Determine the [x, y] coordinate at the center of the cell enclosing the given text.  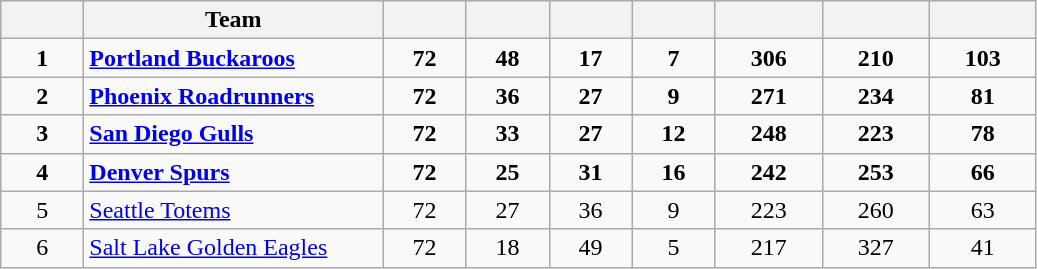
6 [42, 248]
260 [876, 210]
31 [590, 172]
Salt Lake Golden Eagles [234, 248]
253 [876, 172]
2 [42, 96]
1 [42, 58]
Portland Buckaroos [234, 58]
Phoenix Roadrunners [234, 96]
66 [982, 172]
16 [674, 172]
49 [590, 248]
327 [876, 248]
17 [590, 58]
33 [508, 134]
4 [42, 172]
217 [768, 248]
Team [234, 20]
Seattle Totems [234, 210]
18 [508, 248]
48 [508, 58]
63 [982, 210]
306 [768, 58]
248 [768, 134]
78 [982, 134]
Denver Spurs [234, 172]
3 [42, 134]
103 [982, 58]
25 [508, 172]
12 [674, 134]
271 [768, 96]
81 [982, 96]
242 [768, 172]
San Diego Gulls [234, 134]
7 [674, 58]
41 [982, 248]
210 [876, 58]
234 [876, 96]
